For the text-containing cell, return its midpoint in (X, Y) coordinate format. 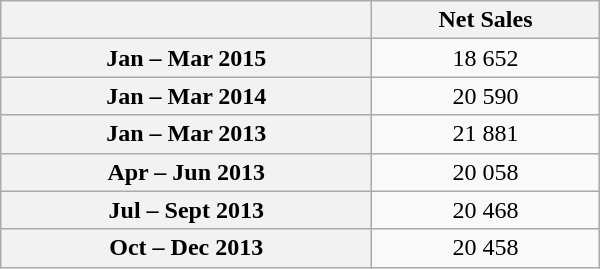
Apr – Jun 2013 (186, 172)
Net Sales (486, 20)
18 652 (486, 58)
21 881 (486, 134)
20 468 (486, 210)
Jan – Mar 2015 (186, 58)
20 058 (486, 172)
Jan – Mar 2014 (186, 96)
20 458 (486, 248)
20 590 (486, 96)
Jan – Mar 2013 (186, 134)
Oct – Dec 2013 (186, 248)
Jul – Sept 2013 (186, 210)
